Determine the (x, y) coordinate at the center of the cell enclosing the given text.  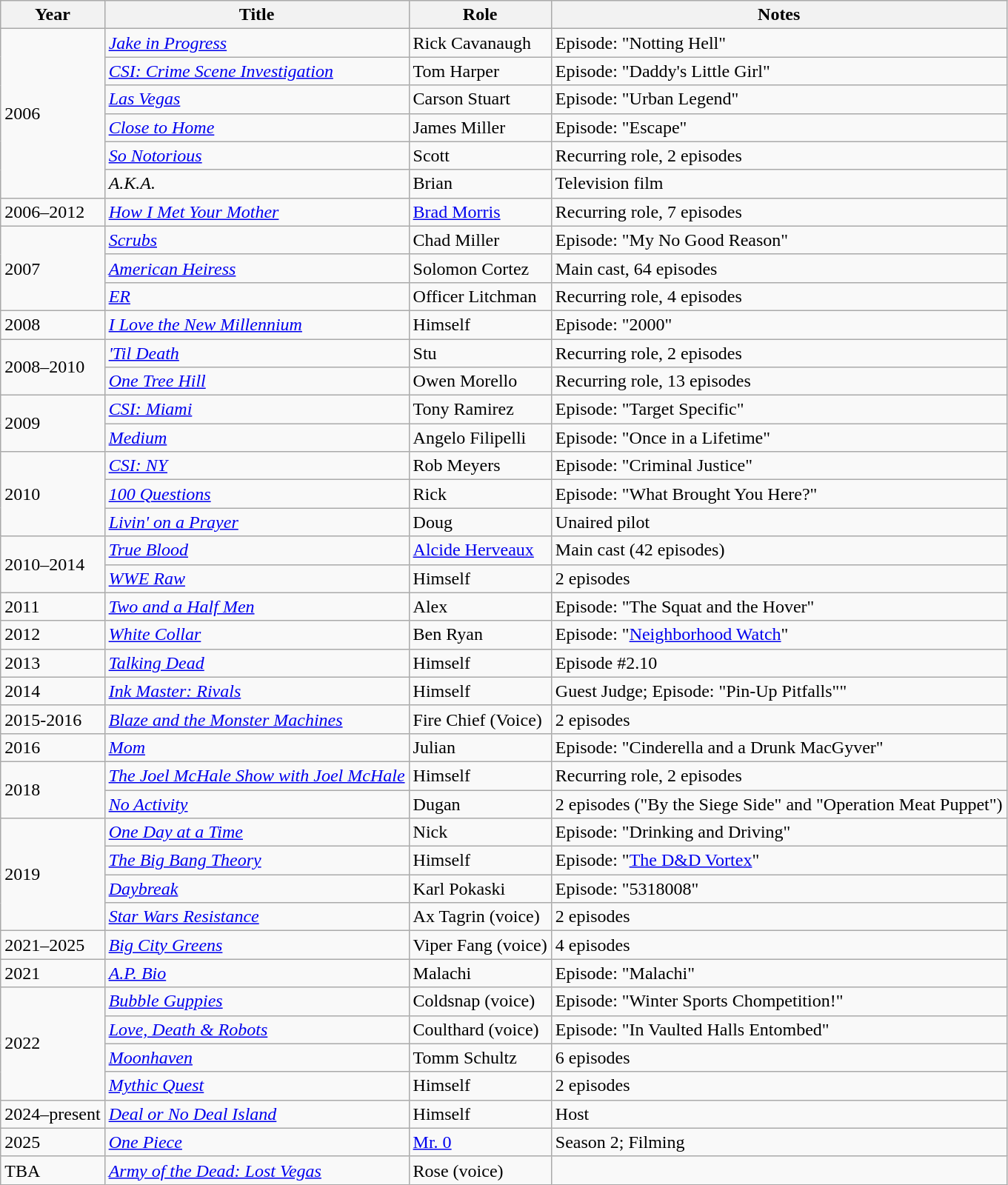
Episode: "My No Good Reason" (779, 240)
Episode: "Neighborhood Watch" (779, 635)
Episode: "Winter Sports Chompetition!" (779, 1001)
Episode: "Notting Hell" (779, 43)
2016 (53, 747)
Recurring role, 13 episodes (779, 381)
Coldsnap (voice) (480, 1001)
Malachi (480, 973)
2021 (53, 973)
Las Vegas (256, 99)
Julian (480, 747)
ER (256, 296)
Angelo Filipelli (480, 438)
4 episodes (779, 945)
Chad Miller (480, 240)
Alcide Herveaux (480, 550)
Episode: "Daddy's Little Girl" (779, 71)
Rick Cavanaugh (480, 43)
Blaze and the Monster Machines (256, 719)
6 episodes (779, 1058)
2 episodes ("By the Siege Side" and "Operation Meat Puppet") (779, 804)
Episode: "Escape" (779, 127)
Close to Home (256, 127)
Unaired pilot (779, 522)
2021–2025 (53, 945)
Episode: "Criminal Justice" (779, 466)
Mom (256, 747)
Brian (480, 184)
2008 (53, 324)
Main cast (42 episodes) (779, 550)
Viper Fang (voice) (480, 945)
2012 (53, 635)
Livin' on a Prayer (256, 522)
Carson Stuart (480, 99)
Tony Ramirez (480, 410)
Recurring role, 4 episodes (779, 296)
2015-2016 (53, 719)
2007 (53, 268)
One Piece (256, 1142)
Ax Tagrin (voice) (480, 917)
Ben Ryan (480, 635)
Solomon Cortez (480, 268)
Two and a Half Men (256, 607)
Alex (480, 607)
CSI: Crime Scene Investigation (256, 71)
Rick (480, 494)
2024–present (53, 1114)
2013 (53, 663)
Rose (voice) (480, 1170)
James Miller (480, 127)
The Big Bang Theory (256, 861)
2008–2010 (53, 367)
2014 (53, 691)
Scrubs (256, 240)
Tom Harper (480, 71)
2019 (53, 875)
2006–2012 (53, 212)
Notes (779, 15)
No Activity (256, 804)
Brad Morris (480, 212)
Episode: "2000" (779, 324)
Big City Greens (256, 945)
Episode: "Malachi" (779, 973)
Stu (480, 353)
American Heiress (256, 268)
Season 2; Filming (779, 1142)
2018 (53, 790)
Moonhaven (256, 1058)
Talking Dead (256, 663)
Year (53, 15)
2011 (53, 607)
Episode: "Cinderella and a Drunk MacGyver" (779, 747)
Tomm Schultz (480, 1058)
Owen Morello (480, 381)
Title (256, 15)
Karl Pokaski (480, 889)
Main cast, 64 episodes (779, 268)
Coulthard (voice) (480, 1029)
Episode: "The Squat and the Hover" (779, 607)
Role (480, 15)
How I Met Your Mother (256, 212)
Episode: "Urban Legend" (779, 99)
Episode: "Drinking and Driving" (779, 832)
Jake in Progress (256, 43)
Rob Meyers (480, 466)
2010–2014 (53, 564)
A.P. Bio (256, 973)
Officer Litchman (480, 296)
Episode: "Once in a Lifetime" (779, 438)
2025 (53, 1142)
Dugan (480, 804)
CSI: Miami (256, 410)
Daybreak (256, 889)
'Til Death (256, 353)
One Tree Hill (256, 381)
CSI: NY (256, 466)
Medium (256, 438)
Fire Chief (Voice) (480, 719)
Army of the Dead: Lost Vegas (256, 1170)
Episode #2.10 (779, 663)
A.K.A. (256, 184)
Nick (480, 832)
Love, Death & Robots (256, 1029)
2010 (53, 494)
Recurring role, 7 episodes (779, 212)
True Blood (256, 550)
One Day at a Time (256, 832)
Deal or No Deal Island (256, 1114)
Episode: "In Vaulted Halls Entombed" (779, 1029)
The Joel McHale Show with Joel McHale (256, 775)
Ink Master: Rivals (256, 691)
Television film (779, 184)
White Collar (256, 635)
100 Questions (256, 494)
Episode: "Target Specific" (779, 410)
Mythic Quest (256, 1086)
Mr. 0 (480, 1142)
Guest Judge; Episode: "Pin-Up Pitfalls"" (779, 691)
2022 (53, 1044)
Bubble Guppies (256, 1001)
Doug (480, 522)
Episode: "What Brought You Here?" (779, 494)
WWE Raw (256, 578)
Scott (480, 156)
2009 (53, 424)
Host (779, 1114)
Episode: "The D&D Vortex" (779, 861)
Episode: "5318008" (779, 889)
2006 (53, 113)
I Love the New Millennium (256, 324)
TBA (53, 1170)
So Notorious (256, 156)
Star Wars Resistance (256, 917)
